Identify which cell holds the provided text, then report its [X, Y] central coordinate. 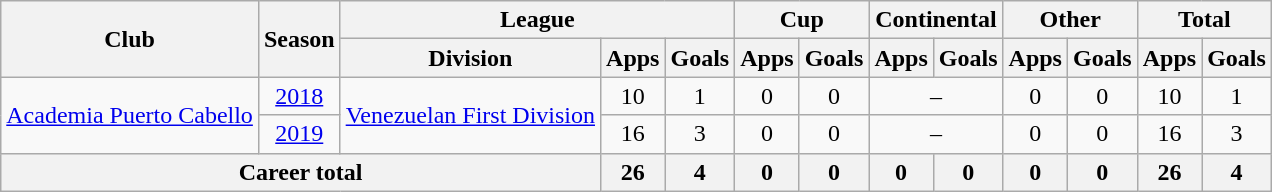
Cup [802, 20]
Venezuelan First Division [470, 115]
Continental [936, 20]
Division [470, 58]
Total [1204, 20]
League [538, 20]
2018 [299, 96]
Club [130, 39]
Academia Puerto Cabello [130, 115]
2019 [299, 134]
Other [1070, 20]
Season [299, 39]
Career total [301, 172]
